Search for the cell housing the specified text and yield its [x, y] center coordinate. 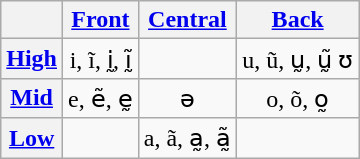
Front [101, 20]
High [32, 59]
e, ẽ, ḛ [101, 98]
Central [187, 20]
o, õ, o̰ [298, 98]
Low [32, 138]
ə [187, 98]
u, ũ, ṵ, ṵ̃ ʊ [298, 59]
a, ã, a̰, ã̰ [187, 138]
Back [298, 20]
i, ĩ, ḭ, ḭ̃ [101, 59]
Mid [32, 98]
